From the cell containing the given text, extract its center point as (x, y) coordinate. 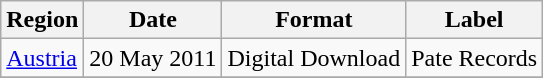
Digital Download (314, 58)
Label (474, 20)
Date (153, 20)
Pate Records (474, 58)
Format (314, 20)
Region (42, 20)
20 May 2011 (153, 58)
Austria (42, 58)
